Search for the cell housing the specified text and yield its [x, y] center coordinate. 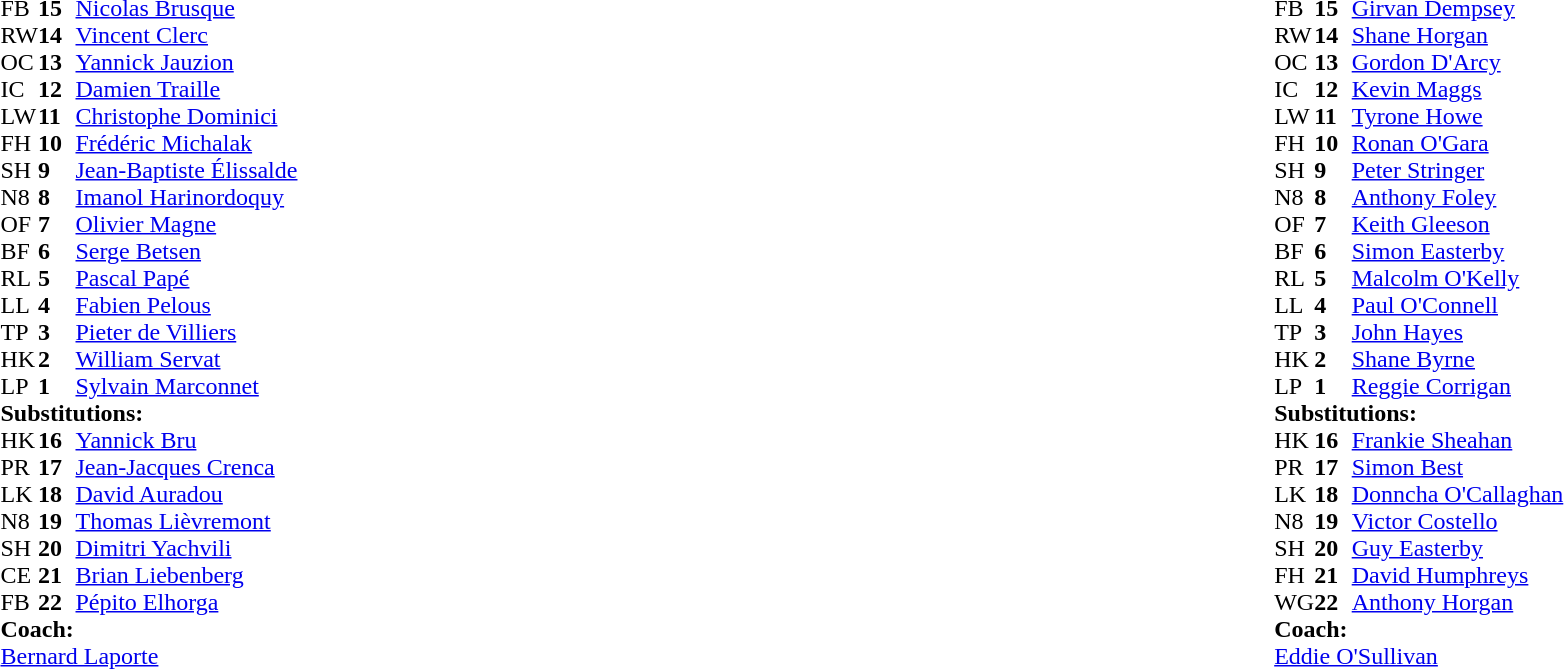
Keith Gleeson [1458, 224]
Thomas Lièvremont [187, 522]
Sylvain Marconnet [187, 386]
Shane Byrne [1458, 360]
Simon Best [1458, 468]
David Auradou [187, 494]
Jean-Jacques Crenca [187, 468]
Christophe Dominici [187, 116]
Imanol Harinordoquy [187, 198]
Ronan O'Gara [1458, 144]
FB [19, 602]
Yannick Bru [187, 440]
Pieter de Villiers [187, 332]
John Hayes [1458, 332]
Peter Stringer [1458, 170]
Vincent Clerc [187, 36]
WG [1294, 602]
Guy Easterby [1458, 548]
Frédéric Michalak [187, 144]
Simon Easterby [1458, 252]
Frankie Sheahan [1458, 440]
Serge Betsen [187, 252]
Olivier Magne [187, 224]
Anthony Horgan [1458, 602]
Pépito Elhorga [187, 602]
Shane Horgan [1458, 36]
Fabien Pelous [187, 306]
Dimitri Yachvili [187, 548]
Tyrone Howe [1458, 116]
Brian Liebenberg [187, 576]
Damien Traille [187, 90]
Pascal Papé [187, 278]
David Humphreys [1458, 576]
Malcolm O'Kelly [1458, 278]
William Servat [187, 360]
CE [19, 576]
Jean-Baptiste Élissalde [187, 170]
Gordon D'Arcy [1458, 62]
Paul O'Connell [1458, 306]
Eddie O'Sullivan [1418, 656]
Anthony Foley [1458, 198]
Donncha O'Callaghan [1458, 494]
Bernard Laporte [148, 656]
Reggie Corrigan [1458, 386]
Yannick Jauzion [187, 62]
Victor Costello [1458, 522]
Kevin Maggs [1458, 90]
